Return [X, Y] of the center of cell containing provided text 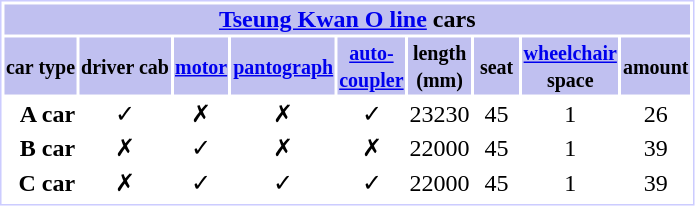
length(mm) [440, 66]
A car [40, 114]
C car [40, 182]
seat [496, 66]
wheelchairspace [570, 66]
pantograph [284, 66]
auto-coupler [372, 66]
B car [40, 148]
Tseung Kwan O line cars [346, 19]
26 [656, 114]
car type [40, 66]
23230 [440, 114]
driver cab [126, 66]
amount [656, 66]
motor [200, 66]
